Find where the given text appears and provide that cell's center as [x, y] coordinate. 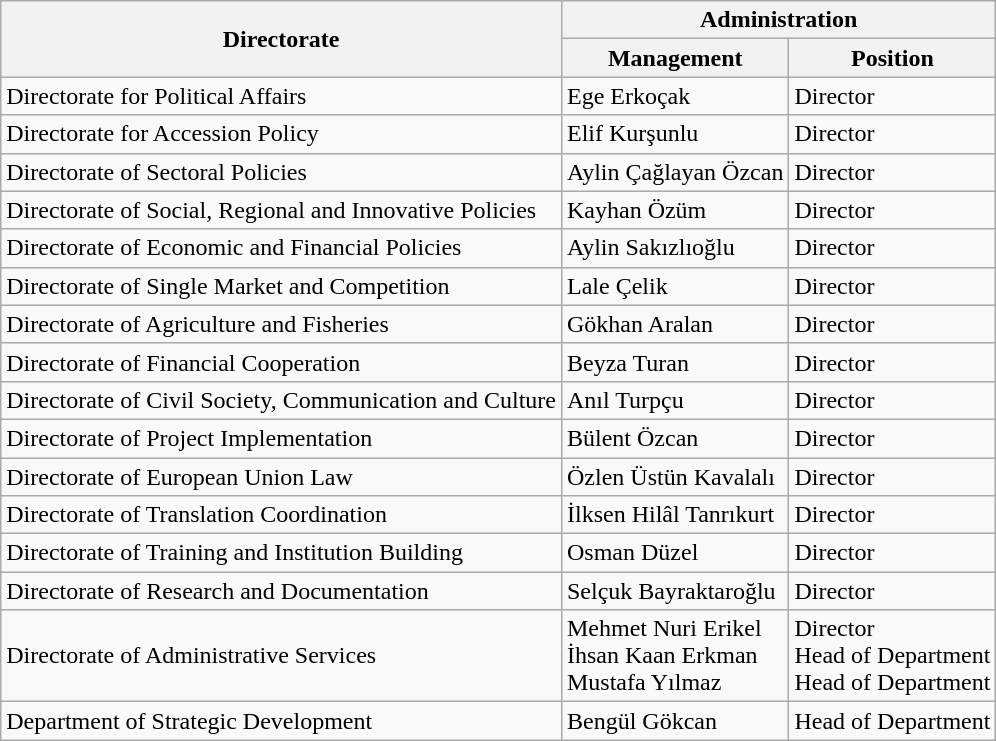
Gökhan Aralan [674, 324]
Directorate of Training and Institution Building [282, 553]
DirectorHead of DepartmentHead of Department [892, 656]
Aylin Çağlayan Özcan [674, 172]
Bengül Gökcan [674, 721]
Department of Strategic Development [282, 721]
Ege Erkoçak [674, 96]
Selçuk Bayraktaroğlu [674, 591]
Directorate of Single Market and Competition [282, 286]
Directorate of Social, Regional and Innovative Policies [282, 210]
Position [892, 58]
Directorate of Project Implementation [282, 438]
Administration [778, 20]
Anıl Turpçu [674, 400]
Aylin Sakızlıoğlu [674, 248]
Directorate of Civil Society, Communication and Culture [282, 400]
Directorate [282, 39]
Directorate of Research and Documentation [282, 591]
Beyza Turan [674, 362]
Kayhan Özüm [674, 210]
Directorate of Sectoral Policies [282, 172]
Directorate of Economic and Financial Policies [282, 248]
Head of Department [892, 721]
Lale Çelik [674, 286]
Mehmet Nuri Erikelİhsan Kaan ErkmanMustafa Yılmaz [674, 656]
Elif Kurşunlu [674, 134]
Directorate of Administrative Services [282, 656]
Directorate of Translation Coordination [282, 515]
Directorate of Financial Cooperation [282, 362]
Bülent Özcan [674, 438]
Directorate of European Union Law [282, 477]
Management [674, 58]
İlksen Hilâl Tanrıkurt [674, 515]
Directorate for Accession Policy [282, 134]
Osman Düzel [674, 553]
Özlen Üstün Kavalalı [674, 477]
Directorate for Political Affairs [282, 96]
Directorate of Agriculture and Fisheries [282, 324]
